Detect which cell encompasses the target text, then output its (X, Y) center coordinate. 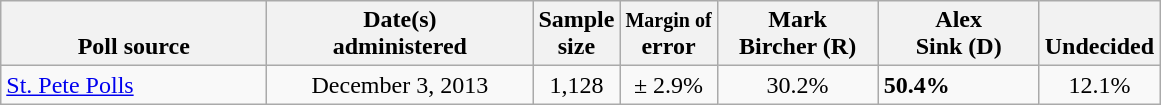
Undecided (1099, 34)
Date(s)administered (400, 34)
MarkBircher (R) (798, 34)
Margin oferror (668, 34)
Poll source (134, 34)
30.2% (798, 85)
1,128 (576, 85)
Samplesize (576, 34)
AlexSink (D) (958, 34)
50.4% (958, 85)
± 2.9% (668, 85)
December 3, 2013 (400, 85)
St. Pete Polls (134, 85)
12.1% (1099, 85)
